Determine the (x, y) coordinate at the center of the cell enclosing the given text.  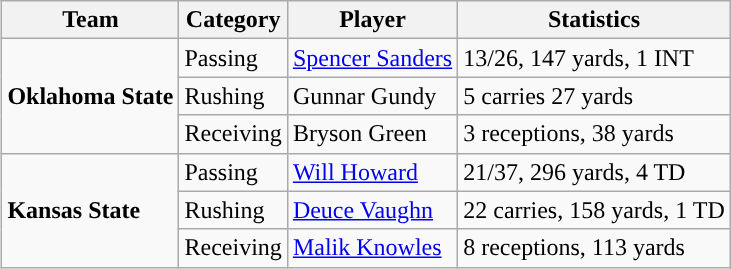
Bryson Green (372, 134)
Malik Knowles (372, 248)
Will Howard (372, 172)
8 receptions, 113 yards (594, 248)
5 carries 27 yards (594, 96)
Player (372, 20)
Gunnar Gundy (372, 96)
22 carries, 158 yards, 1 TD (594, 210)
Oklahoma State (90, 96)
Category (233, 20)
Deuce Vaughn (372, 210)
Spencer Sanders (372, 58)
Team (90, 20)
21/37, 296 yards, 4 TD (594, 172)
13/26, 147 yards, 1 INT (594, 58)
Statistics (594, 20)
3 receptions, 38 yards (594, 134)
Kansas State (90, 210)
